Capture the cell that displays the provided text and extract its (X, Y) central coordinate. 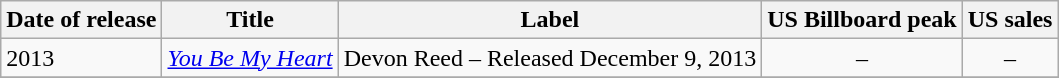
Date of release (82, 20)
Title (250, 20)
Label (550, 20)
US sales (1010, 20)
You Be My Heart (250, 58)
US Billboard peak (862, 20)
2013 (82, 58)
Devon Reed – Released December 9, 2013 (550, 58)
